Scan for the cell matching the given text and deliver its (X, Y) coordinate at center. 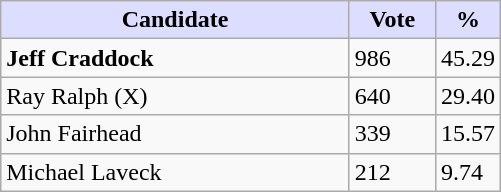
45.29 (468, 58)
Vote (392, 20)
Michael Laveck (176, 172)
John Fairhead (176, 134)
% (468, 20)
15.57 (468, 134)
Ray Ralph (X) (176, 96)
986 (392, 58)
Jeff Craddock (176, 58)
Candidate (176, 20)
640 (392, 96)
29.40 (468, 96)
212 (392, 172)
339 (392, 134)
9.74 (468, 172)
